Locate the cell with the specified text and output its (X, Y) center coordinate. 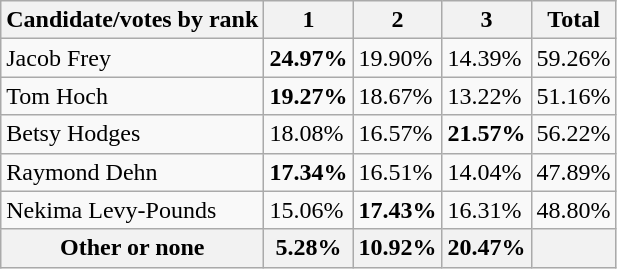
Tom Hoch (132, 96)
18.67% (398, 96)
15.06% (308, 210)
17.43% (398, 210)
1 (308, 20)
Total (574, 20)
48.80% (574, 210)
Other or none (132, 248)
16.57% (398, 134)
13.22% (486, 96)
51.16% (574, 96)
56.22% (574, 134)
16.51% (398, 172)
3 (486, 20)
Candidate/votes by rank (132, 20)
47.89% (574, 172)
24.97% (308, 58)
19.90% (398, 58)
19.27% (308, 96)
2 (398, 20)
18.08% (308, 134)
Nekima Levy-Pounds (132, 210)
10.92% (398, 248)
Jacob Frey (132, 58)
14.39% (486, 58)
16.31% (486, 210)
20.47% (486, 248)
Betsy Hodges (132, 134)
21.57% (486, 134)
14.04% (486, 172)
5.28% (308, 248)
17.34% (308, 172)
59.26% (574, 58)
Raymond Dehn (132, 172)
